Pinpoint the cell where the given text exists, returning its (X, Y) midpoint coordinate. 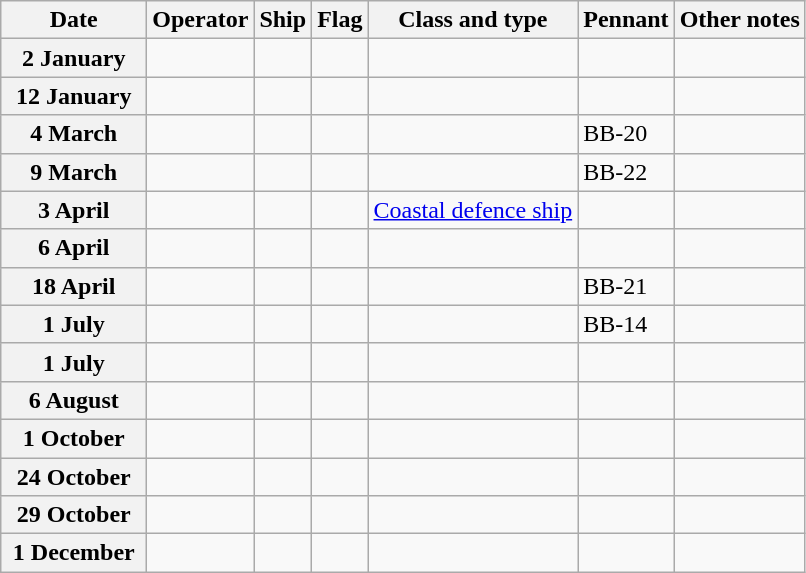
Class and type (473, 20)
Flag (340, 20)
Pennant (626, 20)
3 April (74, 210)
Ship (283, 20)
6 August (74, 400)
24 October (74, 477)
4 March (74, 134)
Date (74, 20)
Other notes (740, 20)
BB-20 (626, 134)
Operator (200, 20)
Coastal defence ship (473, 210)
2 January (74, 58)
BB-22 (626, 172)
6 April (74, 248)
BB-21 (626, 286)
18 April (74, 286)
1 October (74, 438)
29 October (74, 515)
9 March (74, 172)
BB-14 (626, 324)
12 January (74, 96)
1 December (74, 553)
